Search for the cell housing the specified text and yield its (x, y) center coordinate. 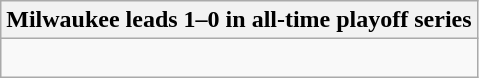
Milwaukee leads 1–0 in all-time playoff series (239, 20)
